Find where the given text appears and provide that cell's center as (x, y) coordinate. 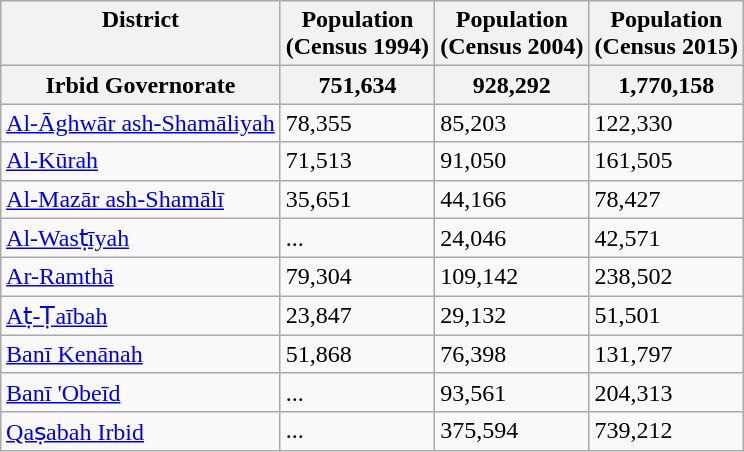
Population(Census 1994) (357, 34)
78,427 (666, 199)
161,505 (666, 161)
Banī 'Obeīd (141, 392)
93,561 (512, 392)
238,502 (666, 277)
78,355 (357, 123)
122,330 (666, 123)
Ar-Ramthā (141, 277)
739,212 (666, 431)
24,046 (512, 238)
51,501 (666, 316)
79,304 (357, 277)
76,398 (512, 354)
1,770,158 (666, 85)
Al-Mazār ash-Shamālī (141, 199)
375,594 (512, 431)
204,313 (666, 392)
44,166 (512, 199)
85,203 (512, 123)
Al-Āghwār ash-Shamāliyah (141, 123)
42,571 (666, 238)
Al-Wasṭīyah (141, 238)
51,868 (357, 354)
35,651 (357, 199)
928,292 (512, 85)
Population(Census 2015) (666, 34)
71,513 (357, 161)
Al-Kūrah (141, 161)
Banī Kenānah (141, 354)
23,847 (357, 316)
Irbid Governorate (141, 85)
131,797 (666, 354)
29,132 (512, 316)
Population(Census 2004) (512, 34)
Qaṣabah Irbid (141, 431)
91,050 (512, 161)
751,634 (357, 85)
Aṭ-Ṭaībah (141, 316)
District (141, 34)
109,142 (512, 277)
